Extract the [X, Y] coordinate from the center of the cell holding the provided text.  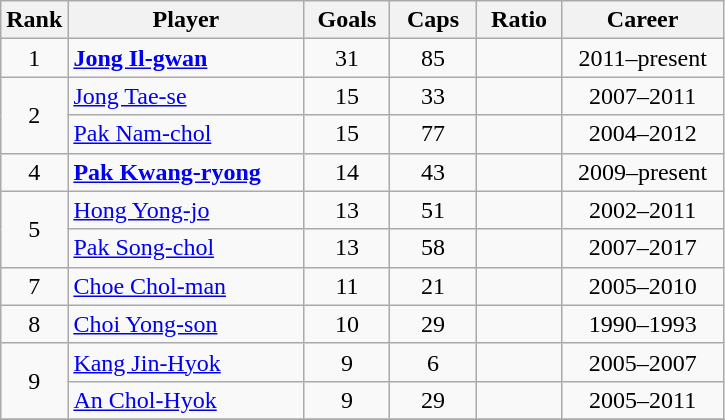
Choi Yong-son [186, 324]
85 [433, 58]
31 [347, 58]
Jong Tae-se [186, 96]
Pak Nam-chol [186, 134]
Hong Yong-jo [186, 210]
Caps [433, 20]
2 [34, 115]
10 [347, 324]
Goals [347, 20]
Pak Song-chol [186, 248]
8 [34, 324]
Kang Jin-Hyok [186, 362]
Career [642, 20]
2005–2011 [642, 400]
Jong Il-gwan [186, 58]
Pak Kwang-ryong [186, 172]
2002–2011 [642, 210]
51 [433, 210]
2009–present [642, 172]
6 [433, 362]
14 [347, 172]
2004–2012 [642, 134]
33 [433, 96]
Rank [34, 20]
43 [433, 172]
77 [433, 134]
2005–2007 [642, 362]
An Chol-Hyok [186, 400]
2005–2010 [642, 286]
2011–present [642, 58]
Ratio [519, 20]
7 [34, 286]
1 [34, 58]
1990–1993 [642, 324]
58 [433, 248]
2007–2011 [642, 96]
2007–2017 [642, 248]
Player [186, 20]
11 [347, 286]
5 [34, 229]
21 [433, 286]
Choe Chol-man [186, 286]
4 [34, 172]
